Search for the cell housing the specified text and yield its (X, Y) center coordinate. 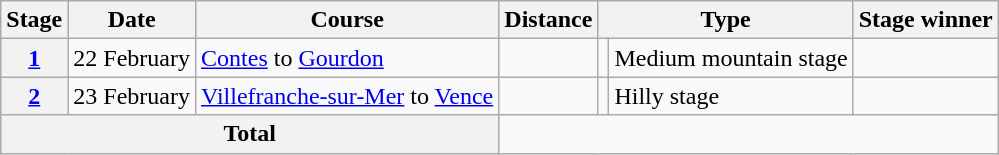
Distance (548, 20)
Course (348, 20)
Stage (34, 20)
Date (132, 20)
Type (726, 20)
Villefranche-sur-Mer to Vence (348, 96)
23 February (132, 96)
Medium mountain stage (731, 58)
Stage winner (926, 20)
Total (250, 134)
1 (34, 58)
22 February (132, 58)
2 (34, 96)
Contes to Gourdon (348, 58)
Hilly stage (731, 96)
